Identify which cell holds the provided text, then report its [x, y] central coordinate. 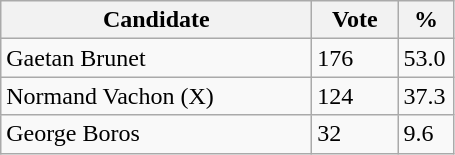
Vote [355, 20]
Normand Vachon (X) [156, 96]
Candidate [156, 20]
% [426, 20]
53.0 [426, 58]
37.3 [426, 96]
124 [355, 96]
176 [355, 58]
George Boros [156, 134]
32 [355, 134]
9.6 [426, 134]
Gaetan Brunet [156, 58]
